For the text-containing cell, return its midpoint in [X, Y] coordinate format. 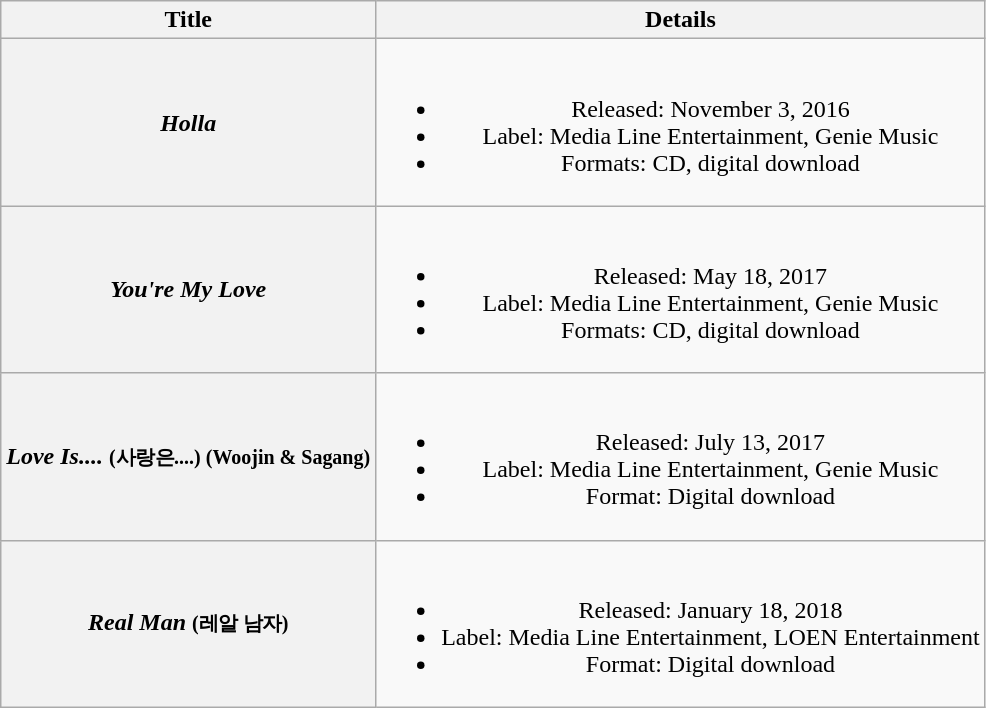
Holla [188, 122]
You're My Love [188, 290]
Title [188, 20]
Love Is.... (사랑은....) (Woojin & Sagang) [188, 456]
Released: January 18, 2018Label: Media Line Entertainment, LOEN EntertainmentFormat: Digital download [681, 624]
Real Man (레알 남자) [188, 624]
Released: July 13, 2017Label: Media Line Entertainment, Genie MusicFormat: Digital download [681, 456]
Details [681, 20]
Released: May 18, 2017Label: Media Line Entertainment, Genie MusicFormats: CD, digital download [681, 290]
Released: November 3, 2016Label: Media Line Entertainment, Genie MusicFormats: CD, digital download [681, 122]
